Output the [x, y] coordinate of the center of the cell containing the given text.  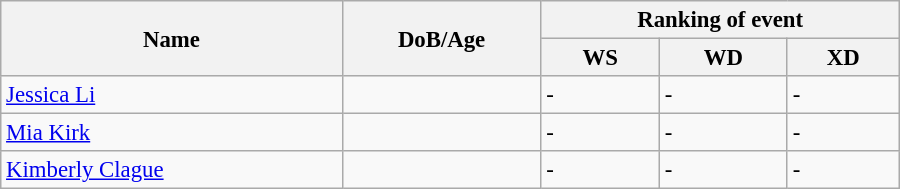
WD [723, 58]
XD [843, 58]
Ranking of event [720, 20]
Jessica Li [172, 95]
Kimberly Clague [172, 170]
WS [600, 58]
Mia Kirk [172, 133]
DoB/Age [442, 38]
Name [172, 38]
